Detect which cell encompasses the target text, then output its [X, Y] center coordinate. 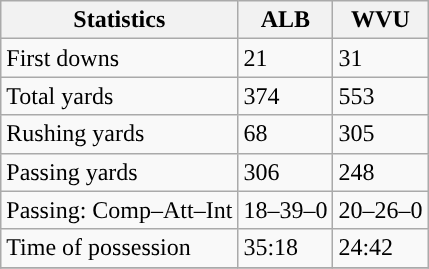
Statistics [120, 20]
Rushing yards [120, 134]
Time of possession [120, 248]
305 [380, 134]
20–26–0 [380, 210]
Passing: Comp–Att–Int [120, 210]
374 [286, 96]
68 [286, 134]
35:18 [286, 248]
553 [380, 96]
18–39–0 [286, 210]
ALB [286, 20]
Total yards [120, 96]
21 [286, 58]
Passing yards [120, 172]
WVU [380, 20]
First downs [120, 58]
24:42 [380, 248]
306 [286, 172]
31 [380, 58]
248 [380, 172]
